For the text-containing cell, return its midpoint in [X, Y] coordinate format. 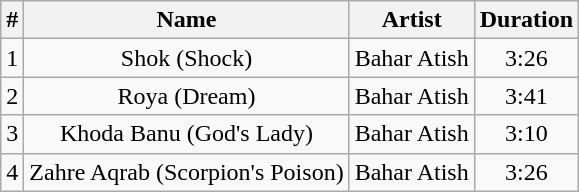
Name [186, 20]
Zahre Aqrab (Scorpion's Poison) [186, 172]
3 [12, 134]
3:10 [526, 134]
# [12, 20]
Duration [526, 20]
3:41 [526, 96]
2 [12, 96]
1 [12, 58]
Shok (Shock) [186, 58]
Roya (Dream) [186, 96]
Artist [412, 20]
Khoda Banu (God's Lady) [186, 134]
4 [12, 172]
